Locate the cell with the specified text and output its [X, Y] center coordinate. 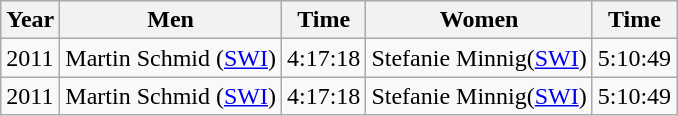
Year [30, 20]
Women [479, 20]
Men [171, 20]
